Identify which cell holds the provided text, then report its [x, y] central coordinate. 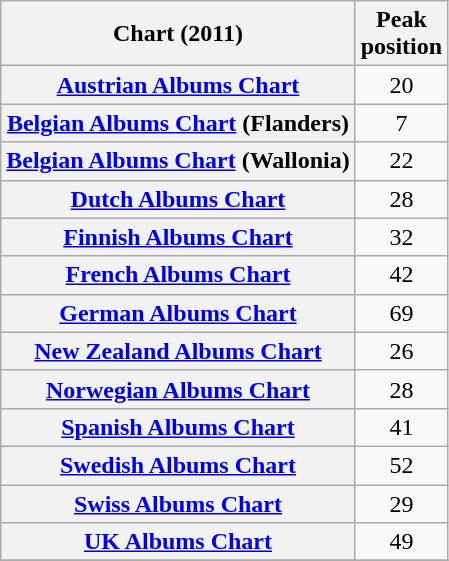
52 [401, 465]
UK Albums Chart [178, 542]
7 [401, 123]
26 [401, 351]
22 [401, 161]
69 [401, 313]
Finnish Albums Chart [178, 237]
Peakposition [401, 34]
42 [401, 275]
Swedish Albums Chart [178, 465]
Belgian Albums Chart (Wallonia) [178, 161]
Norwegian Albums Chart [178, 389]
20 [401, 85]
Spanish Albums Chart [178, 427]
Belgian Albums Chart (Flanders) [178, 123]
41 [401, 427]
29 [401, 503]
Swiss Albums Chart [178, 503]
New Zealand Albums Chart [178, 351]
49 [401, 542]
Dutch Albums Chart [178, 199]
Chart (2011) [178, 34]
Austrian Albums Chart [178, 85]
French Albums Chart [178, 275]
German Albums Chart [178, 313]
32 [401, 237]
